Output the [x, y] coordinate of the center of the cell containing the given text.  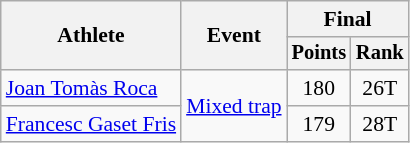
Points [319, 54]
Francesc Gaset Fris [91, 124]
Athlete [91, 36]
28T [380, 124]
180 [319, 88]
Event [234, 36]
Mixed trap [234, 106]
Rank [380, 54]
Joan Tomàs Roca [91, 88]
26T [380, 88]
Final [348, 19]
179 [319, 124]
